From the cell containing the given text, extract its center point as (x, y) coordinate. 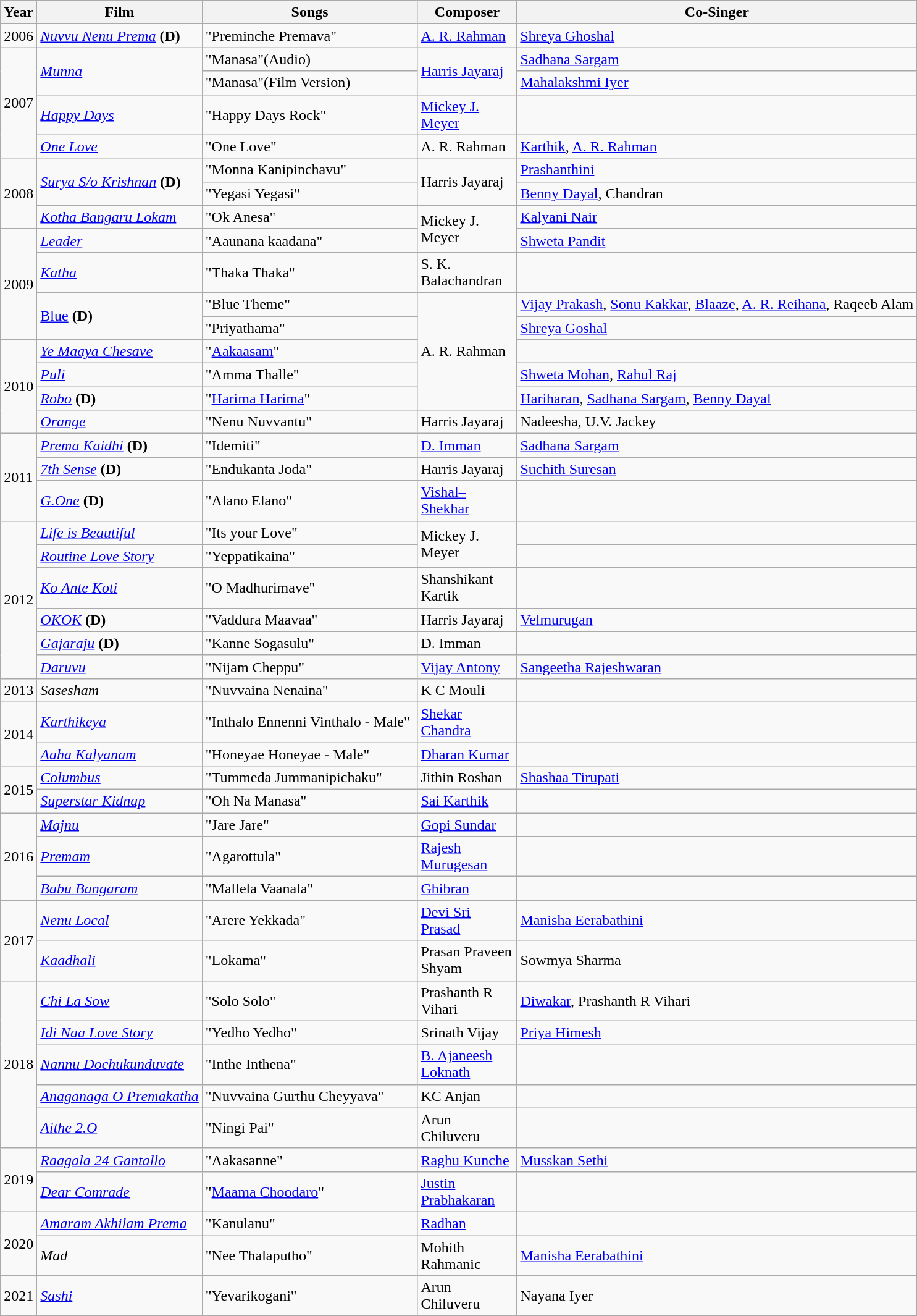
"Endukanta Joda" (310, 469)
2017 (19, 940)
"Tummeda Jummanipichaku" (310, 778)
Superstar Kidnap (120, 801)
"Honeyae Honeyae - Male" (310, 754)
"Aaunana kaadana" (310, 240)
"Priyathama" (310, 328)
"Ningi Pai" (310, 1128)
"Idemiti" (310, 445)
Mahalakshmi Iyer (717, 83)
Karthikeya (120, 722)
2014 (19, 734)
Majnu (120, 825)
"Kanulanu" (310, 1223)
Sasesham (120, 690)
2019 (19, 1180)
Sashi (120, 1296)
"Amma Thalle" (310, 375)
7th Sense (D) (120, 469)
"Nijam Cheppu" (310, 667)
2015 (19, 790)
OKOK (D) (120, 620)
Prema Kaidhi (D) (120, 445)
Rajesh Murugesan (467, 856)
Mad (120, 1255)
Justin Prabhakaran (467, 1191)
Surya S/o Krishnan (D) (120, 182)
Film (120, 12)
Raagala 24 Gantallo (120, 1160)
"Kanne Sogasulu" (310, 643)
KC Anjan (467, 1096)
"Lokama" (310, 960)
Premam (120, 856)
"Yeppatikaina" (310, 556)
Gajaraju (D) (120, 643)
"Mallela Vaanala" (310, 888)
Sowmya Sharma (717, 960)
Shweta Mohan, Rahul Raj (717, 375)
"Oh Na Manasa" (310, 801)
G.One (D) (120, 500)
Amaram Akhilam Prema (120, 1223)
Prasan Praveen Shyam (467, 960)
2008 (19, 193)
2007 (19, 103)
"Jare Jare" (310, 825)
"Ok Anesa" (310, 217)
"Inthalo Ennenni Vinthalo - Male" (310, 722)
Jithin Roshan (467, 778)
"Vaddura Maavaa" (310, 620)
2020 (19, 1243)
Aithe 2.O (120, 1128)
Co-Singer (717, 12)
Nenu Local (120, 921)
"Thaka Thaka" (310, 272)
Nayana Iyer (717, 1296)
"Agarottula" (310, 856)
Diwakar, Prashanth R Vihari (717, 1001)
2016 (19, 856)
Sangeetha Rajeshwaran (717, 667)
"Preminche Premava" (310, 36)
Happy Days (120, 115)
2010 (19, 387)
Blue (D) (120, 316)
Shreya Goshal (717, 328)
Shreya Ghoshal (717, 36)
"Yegasi Yegasi" (310, 193)
2018 (19, 1064)
2013 (19, 690)
K C Mouli (467, 690)
Ye Maaya Chesave (120, 352)
Dear Comrade (120, 1191)
"Maama Choodaro" (310, 1191)
Shweta Pandit (717, 240)
2006 (19, 36)
2021 (19, 1296)
2009 (19, 284)
Daruvu (120, 667)
Columbus (120, 778)
Year (19, 12)
Vijay Prakash, Sonu Kakkar, Blaaze, A. R. Reihana, Raqeeb Alam (717, 304)
Babu Bangaram (120, 888)
"Nenu Nuvvantu" (310, 422)
"One Love" (310, 146)
Benny Dayal, Chandran (717, 193)
Kalyani Nair (717, 217)
"Monna Kanipinchavu" (310, 170)
"Manasa"(Film Version) (310, 83)
"Blue Theme" (310, 304)
"Yevarikogani" (310, 1296)
"Solo Solo" (310, 1001)
Prashanth R Vihari (467, 1001)
Nadeesha, U.V. Jackey (717, 422)
Composer (467, 12)
Puli (120, 375)
"Happy Days Rock" (310, 115)
"Nuvvaina Gurthu Cheyyava" (310, 1096)
Kaadhali (120, 960)
Velmurugan (717, 620)
Robo (D) (120, 399)
One Love (120, 146)
"Arere Yekkada" (310, 921)
Orange (120, 422)
Radhan (467, 1223)
"O Madhurimave" (310, 588)
"Nee Thalaputho" (310, 1255)
Mohith Rahmanic (467, 1255)
Anaganaga O Premakatha (120, 1096)
Srinath Vijay (467, 1032)
S. K. Balachandran (467, 272)
Kotha Bangaru Lokam (120, 217)
Ghibran (467, 888)
"Yedho Yedho" (310, 1032)
"Its your Love" (310, 533)
2011 (19, 477)
Chi La Sow (120, 1001)
Prashanthini (717, 170)
Shekar Chandra (467, 722)
Musskan Sethi (717, 1160)
Songs (310, 12)
"Inthe Inthena" (310, 1064)
Leader (120, 240)
Sai Karthik (467, 801)
B. Ajaneesh Loknath (467, 1064)
Devi Sri Prasad (467, 921)
Gopi Sundar (467, 825)
Life is Beautiful (120, 533)
Shanshikant Kartik (467, 588)
Ko Ante Koti (120, 588)
Raghu Kunche (467, 1160)
Aaha Kalyanam (120, 754)
Nannu Dochukunduvate (120, 1064)
"Nuvvaina Nenaina" (310, 690)
"Manasa"(Audio) (310, 59)
Shashaa Tirupati (717, 778)
Idi Naa Love Story (120, 1032)
Routine Love Story (120, 556)
Hariharan, Sadhana Sargam, Benny Dayal (717, 399)
Munna (120, 71)
"Aakasanne" (310, 1160)
Dharan Kumar (467, 754)
Priya Himesh (717, 1032)
"Harima Harima" (310, 399)
Vijay Antony (467, 667)
"Alano Elano" (310, 500)
Suchith Suresan (717, 469)
"Aakaasam" (310, 352)
Nuvvu Nenu Prema (D) (120, 36)
2012 (19, 599)
Katha (120, 272)
Vishal–Shekhar (467, 500)
Karthik, A. R. Rahman (717, 146)
